From the cell containing the given text, extract its center point as [x, y] coordinate. 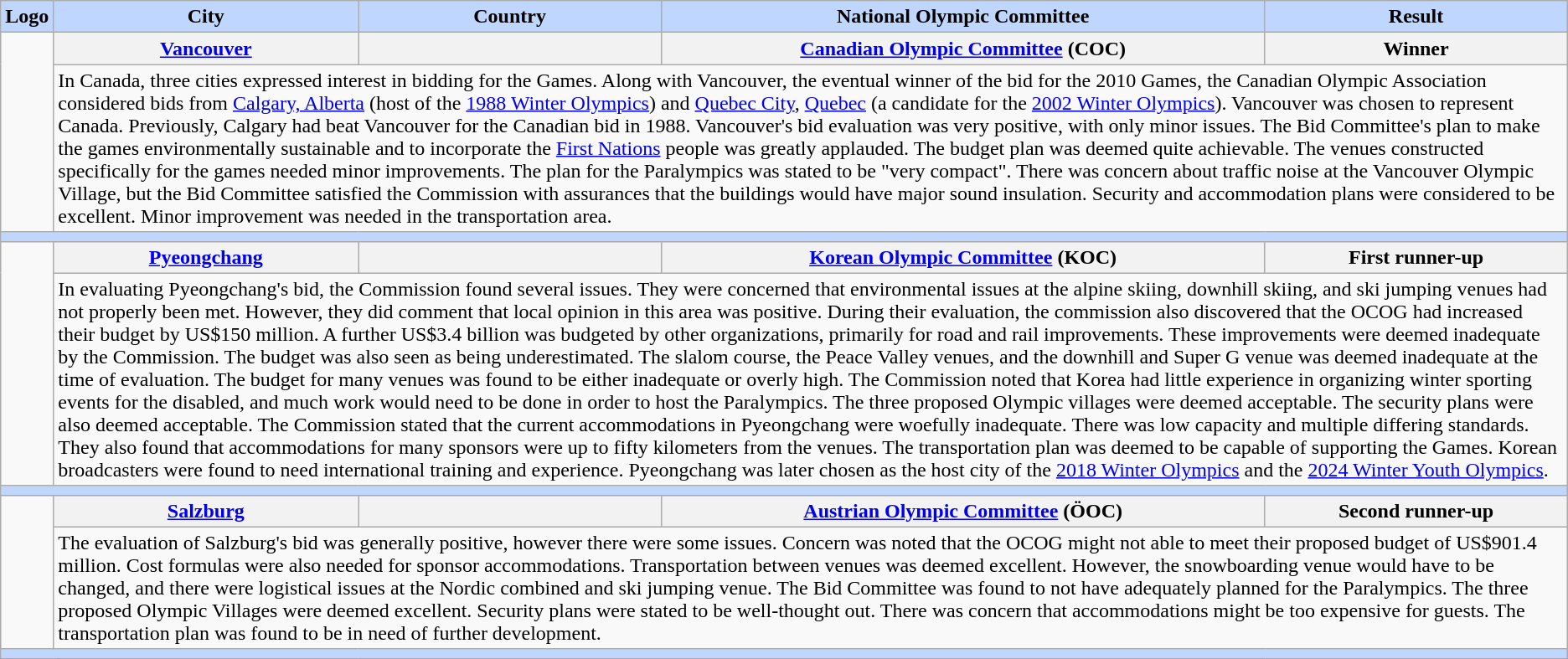
First runner-up [1416, 257]
Pyeongchang [206, 257]
City [206, 17]
Korean Olympic Committee (KOC) [962, 257]
Result [1416, 17]
Salzburg [206, 511]
Logo [27, 17]
Austrian Olympic Committee (ÖOC) [962, 511]
Country [510, 17]
National Olympic Committee [962, 17]
Vancouver [206, 49]
Second runner-up [1416, 511]
Winner [1416, 49]
Canadian Olympic Committee (COC) [962, 49]
